Output the (X, Y) coordinate of the center of the cell containing the given text.  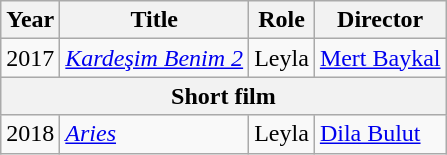
Mert Baykal (380, 58)
Kardeşim Benim 2 (154, 58)
Director (380, 20)
2017 (30, 58)
Year (30, 20)
Role (282, 20)
Short film (224, 96)
Dila Bulut (380, 134)
2018 (30, 134)
Title (154, 20)
Aries (154, 134)
